Determine the (x, y) coordinate at the center of the cell enclosing the given text.  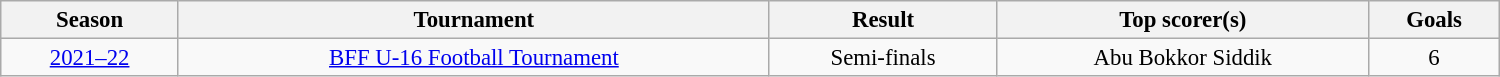
Season (90, 20)
Abu Bokkor Siddik (1183, 58)
Goals (1434, 20)
Tournament (474, 20)
Semi-finals (883, 58)
6 (1434, 58)
BFF U-16 Football Tournament (474, 58)
Result (883, 20)
2021–22 (90, 58)
Top scorer(s) (1183, 20)
